Determine the [X, Y] coordinate at the center of the cell enclosing the given text.  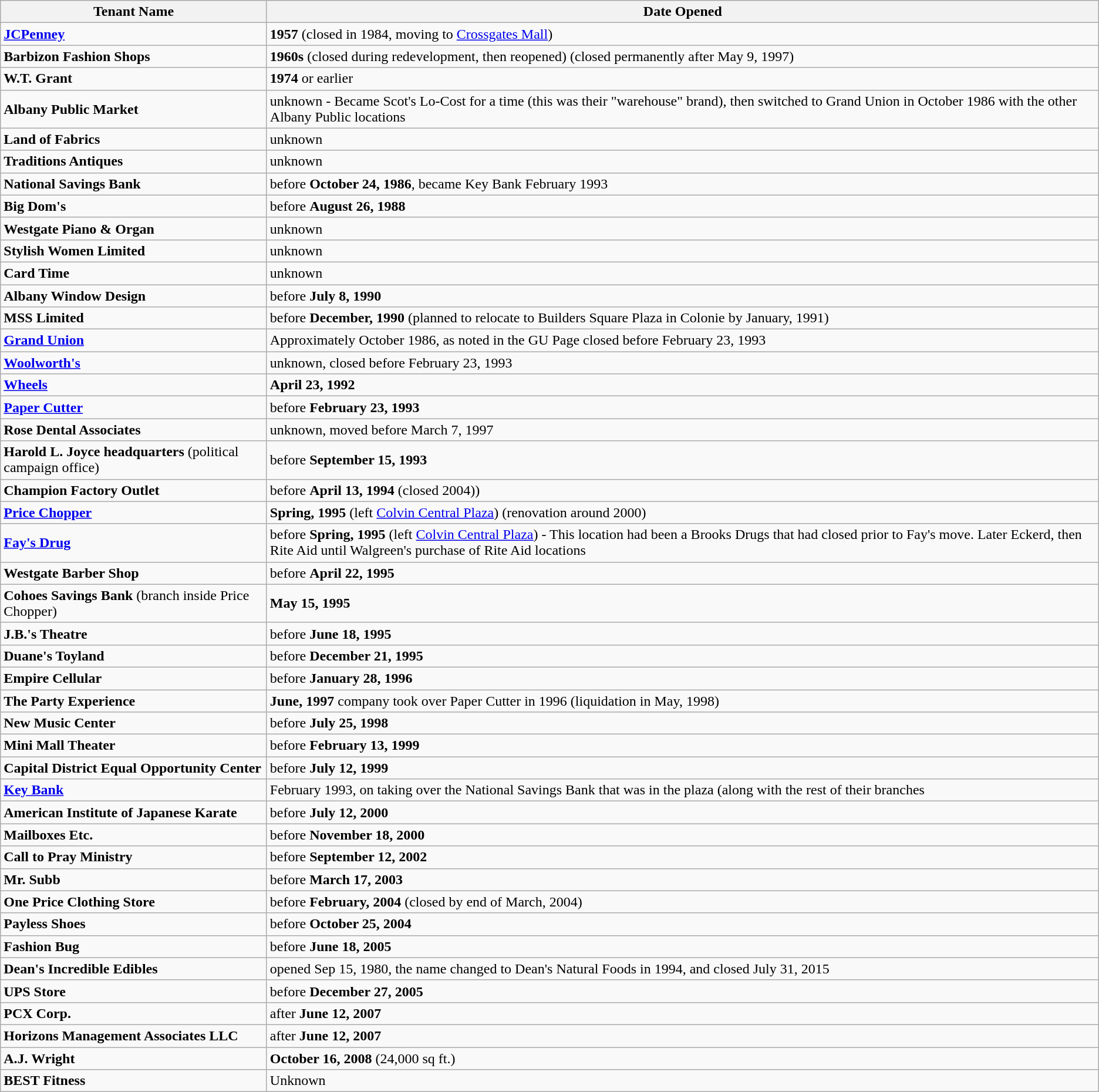
W.T. Grant [134, 79]
February 1993, on taking over the National Savings Bank that was in the plaza (along with the rest of their branches [682, 790]
Card Time [134, 273]
Duane's Toyland [134, 656]
Payless Shoes [134, 924]
before February, 2004 (closed by end of March, 2004) [682, 902]
before November 18, 2000 [682, 835]
Call to Pray Ministry [134, 857]
Big Dom's [134, 206]
before February 23, 1993 [682, 407]
Capital District Equal Opportunity Center [134, 768]
Westgate Piano & Organ [134, 228]
before October 25, 2004 [682, 924]
1960s (closed during redevelopment, then reopened) (closed permanently after May 9, 1997) [682, 56]
Horizons Management Associates LLC [134, 1036]
before September 15, 1993 [682, 460]
before December 27, 2005 [682, 991]
before June 18, 2005 [682, 946]
before December 21, 1995 [682, 656]
April 23, 1992 [682, 385]
Harold L. Joyce headquarters (political campaign office) [134, 460]
before August 26, 1988 [682, 206]
Dean's Incredible Edibles [134, 969]
Mailboxes Etc. [134, 835]
before June 18, 1995 [682, 633]
opened Sep 15, 1980, the name changed to Dean's Natural Foods in 1994, and closed July 31, 2015 [682, 969]
October 16, 2008 (24,000 sq ft.) [682, 1059]
Paper Cutter [134, 407]
Date Opened [682, 12]
1974 or earlier [682, 79]
New Music Center [134, 723]
J.B.'s Theatre [134, 633]
Champion Factory Outlet [134, 490]
Land of Fabrics [134, 139]
Empire Cellular [134, 678]
before December, 1990 (planned to relocate to Builders Square Plaza in Colonie by January, 1991) [682, 318]
National Savings Bank [134, 184]
Barbizon Fashion Shops [134, 56]
Unknown [682, 1081]
Price Chopper [134, 513]
unknown, moved before March 7, 1997 [682, 430]
Approximately October 1986, as noted in the GU Page closed before February 23, 1993 [682, 341]
Woolworth's [134, 363]
before September 12, 2002 [682, 857]
before April 13, 1994 (closed 2004)) [682, 490]
May 15, 1995 [682, 604]
Westgate Barber Shop [134, 573]
Rose Dental Associates [134, 430]
before July 12, 2000 [682, 813]
Albany Window Design [134, 295]
before February 13, 1999 [682, 746]
before March 17, 2003 [682, 879]
JCPenney [134, 34]
Cohoes Savings Bank (branch inside Price Chopper) [134, 604]
Stylish Women Limited [134, 251]
American Institute of Japanese Karate [134, 813]
MSS Limited [134, 318]
before January 28, 1996 [682, 678]
Albany Public Market [134, 109]
unknown, closed before February 23, 1993 [682, 363]
BEST Fitness [134, 1081]
The Party Experience [134, 700]
Mr. Subb [134, 879]
before April 22, 1995 [682, 573]
Key Bank [134, 790]
A.J. Wright [134, 1059]
before July 12, 1999 [682, 768]
Fashion Bug [134, 946]
UPS Store [134, 991]
June, 1997 company took over Paper Cutter in 1996 (liquidation in May, 1998) [682, 700]
Grand Union [134, 341]
1957 (closed in 1984, moving to Crossgates Mall) [682, 34]
Wheels [134, 385]
Traditions Antiques [134, 161]
Spring, 1995 (left Colvin Central Plaza) (renovation around 2000) [682, 513]
before July 25, 1998 [682, 723]
Tenant Name [134, 12]
PCX Corp. [134, 1013]
Fay's Drug [134, 542]
Mini Mall Theater [134, 746]
One Price Clothing Store [134, 902]
before October 24, 1986, became Key Bank February 1993 [682, 184]
before July 8, 1990 [682, 295]
